Pinpoint the cell where the given text exists, returning its (x, y) midpoint coordinate. 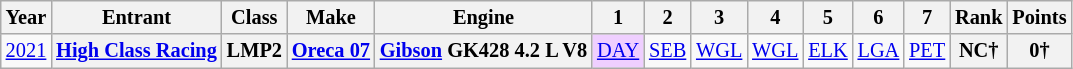
LGA (879, 51)
Oreca 07 (331, 51)
Entrant (136, 17)
Gibson GK428 4.2 L V8 (484, 51)
3 (719, 17)
2021 (26, 51)
Engine (484, 17)
PET (927, 51)
1 (618, 17)
Points (1039, 17)
Make (331, 17)
2 (668, 17)
7 (927, 17)
6 (879, 17)
Year (26, 17)
NC† (978, 51)
Class (254, 17)
DAY (618, 51)
Rank (978, 17)
ELK (828, 51)
LMP2 (254, 51)
SEB (668, 51)
High Class Racing (136, 51)
5 (828, 17)
0† (1039, 51)
4 (775, 17)
